Pinpoint the cell where the given text exists, returning its [x, y] midpoint coordinate. 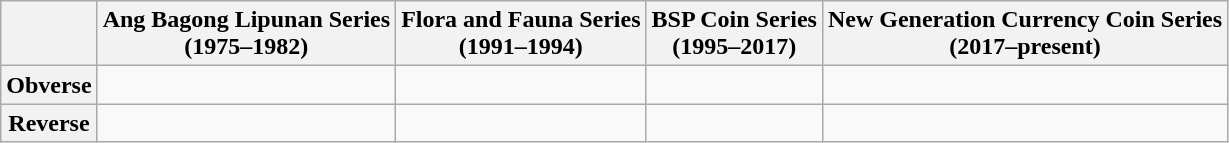
Obverse [49, 85]
Ang Bagong Lipunan Series(1975–1982) [246, 34]
Reverse [49, 123]
BSP Coin Series(1995–2017) [734, 34]
Flora and Fauna Series(1991–1994) [521, 34]
New Generation Currency Coin Series(2017–present) [1024, 34]
